Return [x, y] of the center of cell containing provided text 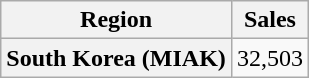
32,503 [270, 58]
Region [116, 20]
South Korea (MIAK) [116, 58]
Sales [270, 20]
